Return [X, Y] of the center of cell containing provided text 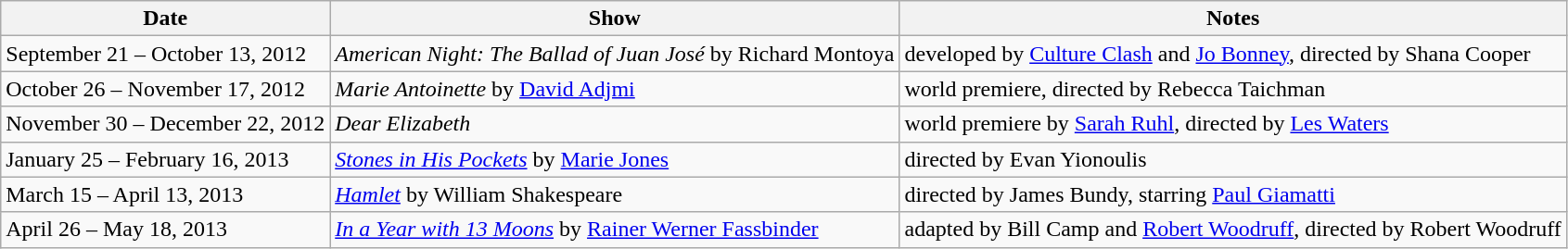
American Night: The Ballad of Juan José by Richard Montoya [615, 54]
world premiere by Sarah Ruhl, directed by Les Waters [1233, 124]
November 30 – December 22, 2012 [165, 124]
directed by Evan Yionoulis [1233, 159]
October 26 – November 17, 2012 [165, 89]
January 25 – February 16, 2013 [165, 159]
March 15 – April 13, 2013 [165, 194]
Marie Antoinette by David Adjmi [615, 89]
Stones in His Pockets by Marie Jones [615, 159]
Date [165, 19]
developed by Culture Clash and Jo Bonney, directed by Shana Cooper [1233, 54]
April 26 – May 18, 2013 [165, 230]
Notes [1233, 19]
world premiere, directed by Rebecca Taichman [1233, 89]
September 21 – October 13, 2012 [165, 54]
adapted by Bill Camp and Robert Woodruff, directed by Robert Woodruff [1233, 230]
Show [615, 19]
In a Year with 13 Moons by Rainer Werner Fassbinder [615, 230]
directed by James Bundy, starring Paul Giamatti [1233, 194]
Hamlet by William Shakespeare [615, 194]
Dear Elizabeth [615, 124]
